Extract the (x, y) coordinate from the center of the cell holding the provided text.  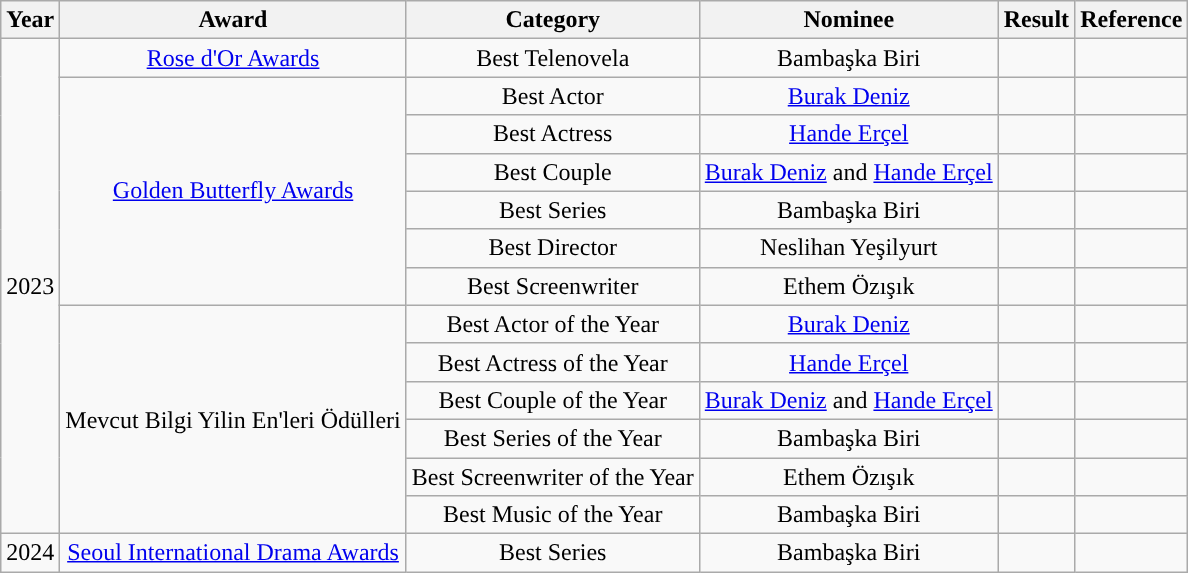
Best Actress of the Year (552, 362)
Year (30, 20)
2024 (30, 553)
Best Series of the Year (552, 438)
Reference (1132, 20)
Best Actress (552, 134)
Neslihan Yeşilyurt (848, 248)
Best Couple of the Year (552, 400)
Best Actor of the Year (552, 324)
Best Director (552, 248)
Result (1036, 20)
Award (233, 20)
Best Screenwriter (552, 286)
Rose d'Or Awards (233, 58)
Category (552, 20)
Seoul International Drama Awards (233, 553)
Best Telenovela (552, 58)
Nominee (848, 20)
Golden Butterfly Awards (233, 191)
2023 (30, 286)
Best Screenwriter of the Year (552, 477)
Mevcut Bilgi Yilin En'leri Ödülleri (233, 419)
Best Actor (552, 96)
Best Couple (552, 172)
Best Music of the Year (552, 515)
